Provide the [x, y] coordinate of the cell's center where the given text is located.  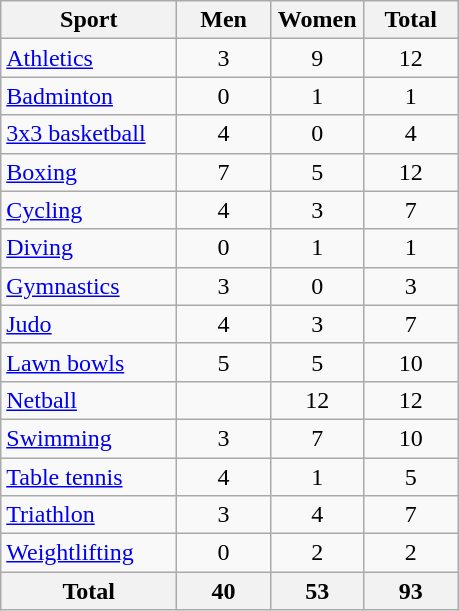
Cycling [89, 210]
53 [317, 591]
Sport [89, 20]
Swimming [89, 438]
Table tennis [89, 477]
Women [317, 20]
Gymnastics [89, 286]
Men [224, 20]
9 [317, 58]
93 [411, 591]
3x3 basketball [89, 134]
40 [224, 591]
Netball [89, 400]
Weightlifting [89, 553]
Diving [89, 248]
Athletics [89, 58]
Lawn bowls [89, 362]
Judo [89, 324]
Badminton [89, 96]
Triathlon [89, 515]
Boxing [89, 172]
